Return (X, Y) of the center of cell containing provided text 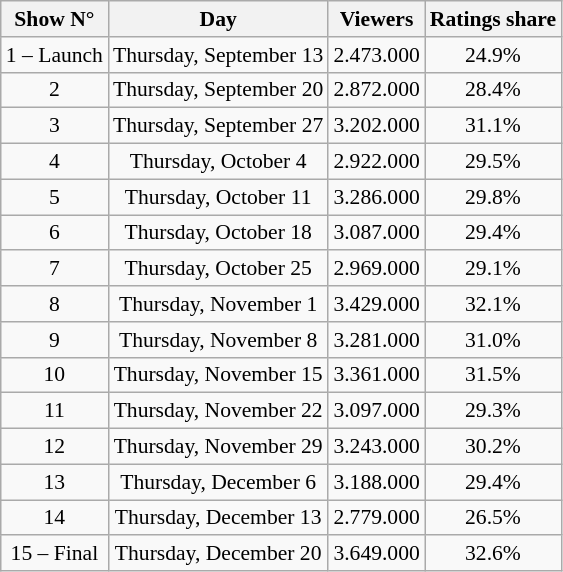
Thursday, October 18 (218, 233)
Thursday, November 15 (218, 375)
32.1% (493, 304)
28.4% (493, 90)
9 (54, 340)
2.969.000 (376, 269)
31.1% (493, 126)
12 (54, 447)
13 (54, 482)
2.922.000 (376, 162)
Thursday, October 4 (218, 162)
2 (54, 90)
29.5% (493, 162)
31.5% (493, 375)
26.5% (493, 518)
Thursday, December 20 (218, 554)
30.2% (493, 447)
3.281.000 (376, 340)
2.872.000 (376, 90)
3.202.000 (376, 126)
32.6% (493, 554)
7 (54, 269)
6 (54, 233)
Show N° (54, 19)
Thursday, October 11 (218, 197)
Day (218, 19)
3.286.000 (376, 197)
2.473.000 (376, 55)
3.649.000 (376, 554)
15 – Final (54, 554)
Thursday, December 13 (218, 518)
10 (54, 375)
2.779.000 (376, 518)
3.361.000 (376, 375)
4 (54, 162)
3.097.000 (376, 411)
3.188.000 (376, 482)
Thursday, November 8 (218, 340)
29.1% (493, 269)
3.243.000 (376, 447)
Thursday, October 25 (218, 269)
31.0% (493, 340)
Thursday, November 22 (218, 411)
Thursday, September 27 (218, 126)
Thursday, November 29 (218, 447)
1 – Launch (54, 55)
Thursday, September 13 (218, 55)
3.429.000 (376, 304)
3 (54, 126)
3.087.000 (376, 233)
Thursday, December 6 (218, 482)
29.8% (493, 197)
Thursday, September 20 (218, 90)
8 (54, 304)
24.9% (493, 55)
Viewers (376, 19)
29.3% (493, 411)
14 (54, 518)
Ratings share (493, 19)
11 (54, 411)
5 (54, 197)
Thursday, November 1 (218, 304)
